Return the (x, y) coordinate for the center point of the cell that contains the specified text.  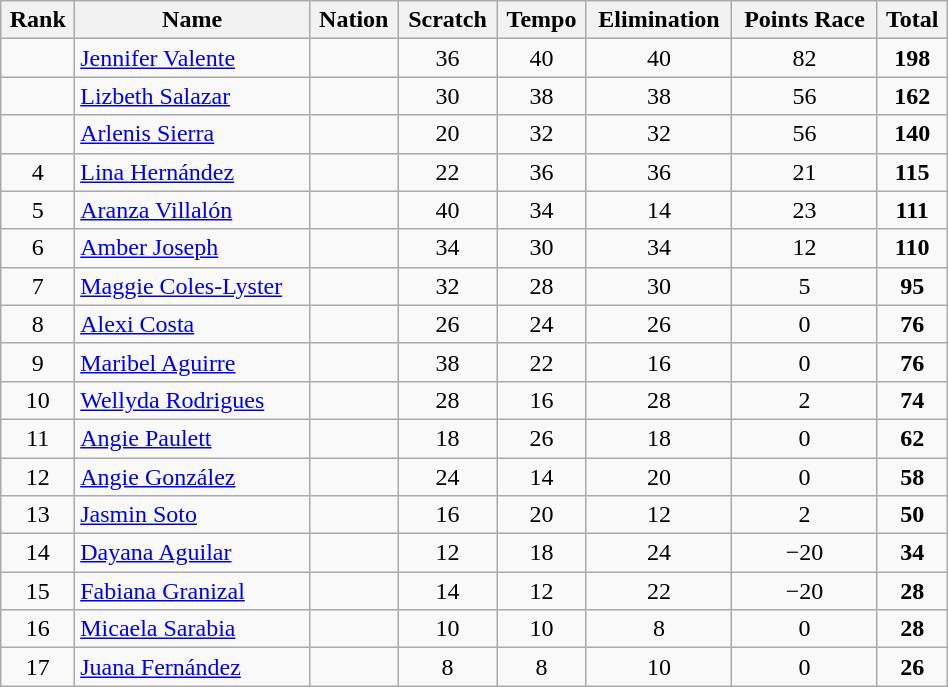
6 (38, 248)
17 (38, 667)
Micaela Sarabia (192, 629)
Jasmin Soto (192, 515)
62 (912, 438)
74 (912, 400)
198 (912, 58)
50 (912, 515)
15 (38, 591)
162 (912, 96)
21 (804, 172)
Scratch (448, 20)
110 (912, 248)
Angie Paulett (192, 438)
Rank (38, 20)
7 (38, 286)
Lina Hernández (192, 172)
11 (38, 438)
Angie González (192, 477)
Wellyda Rodrigues (192, 400)
Nation (354, 20)
Total (912, 20)
Aranza Villalón (192, 210)
Tempo (542, 20)
Maggie Coles-Lyster (192, 286)
Jennifer Valente (192, 58)
Lizbeth Salazar (192, 96)
111 (912, 210)
Elimination (659, 20)
Points Race (804, 20)
Dayana Aguilar (192, 553)
9 (38, 362)
Juana Fernández (192, 667)
Alexi Costa (192, 324)
Arlenis Sierra (192, 134)
Amber Joseph (192, 248)
140 (912, 134)
13 (38, 515)
58 (912, 477)
115 (912, 172)
Fabiana Granizal (192, 591)
Name (192, 20)
23 (804, 210)
95 (912, 286)
82 (804, 58)
4 (38, 172)
Maribel Aguirre (192, 362)
